Return the [X, Y] coordinate for the center point of the cell that contains the specified text.  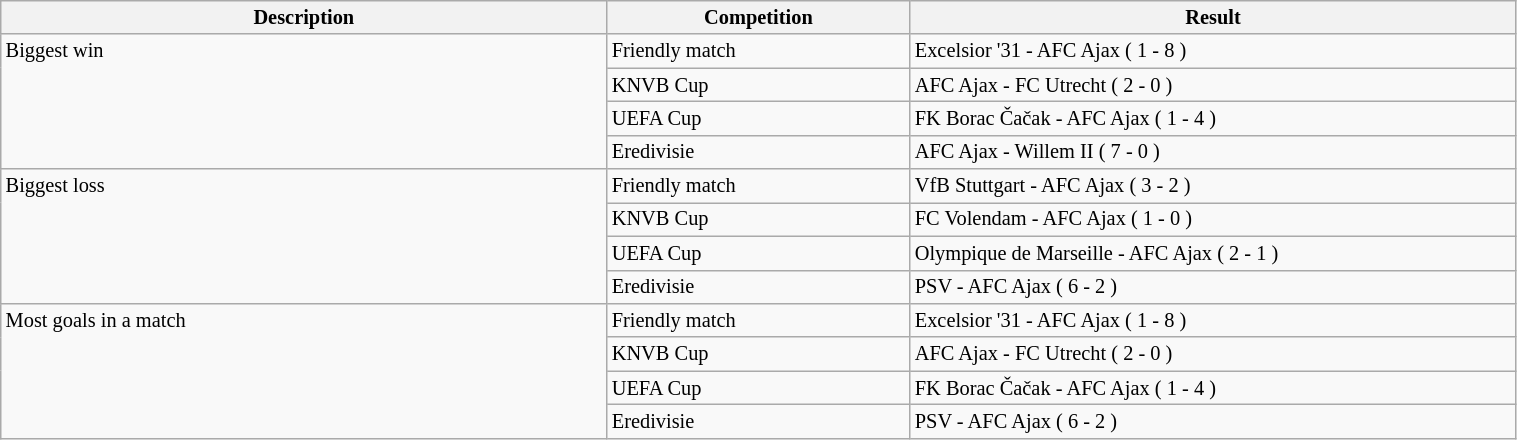
AFC Ajax - Willem II ( 7 - 0 ) [1213, 152]
Result [1213, 17]
VfB Stuttgart - AFC Ajax ( 3 - 2 ) [1213, 186]
Competition [758, 17]
Description [304, 17]
FC Volendam - AFC Ajax ( 1 - 0 ) [1213, 219]
Olympique de Marseille - AFC Ajax ( 2 - 1 ) [1213, 253]
Biggest win [304, 102]
Most goals in a match [304, 370]
Biggest loss [304, 236]
